For the text-containing cell, return its midpoint in (X, Y) coordinate format. 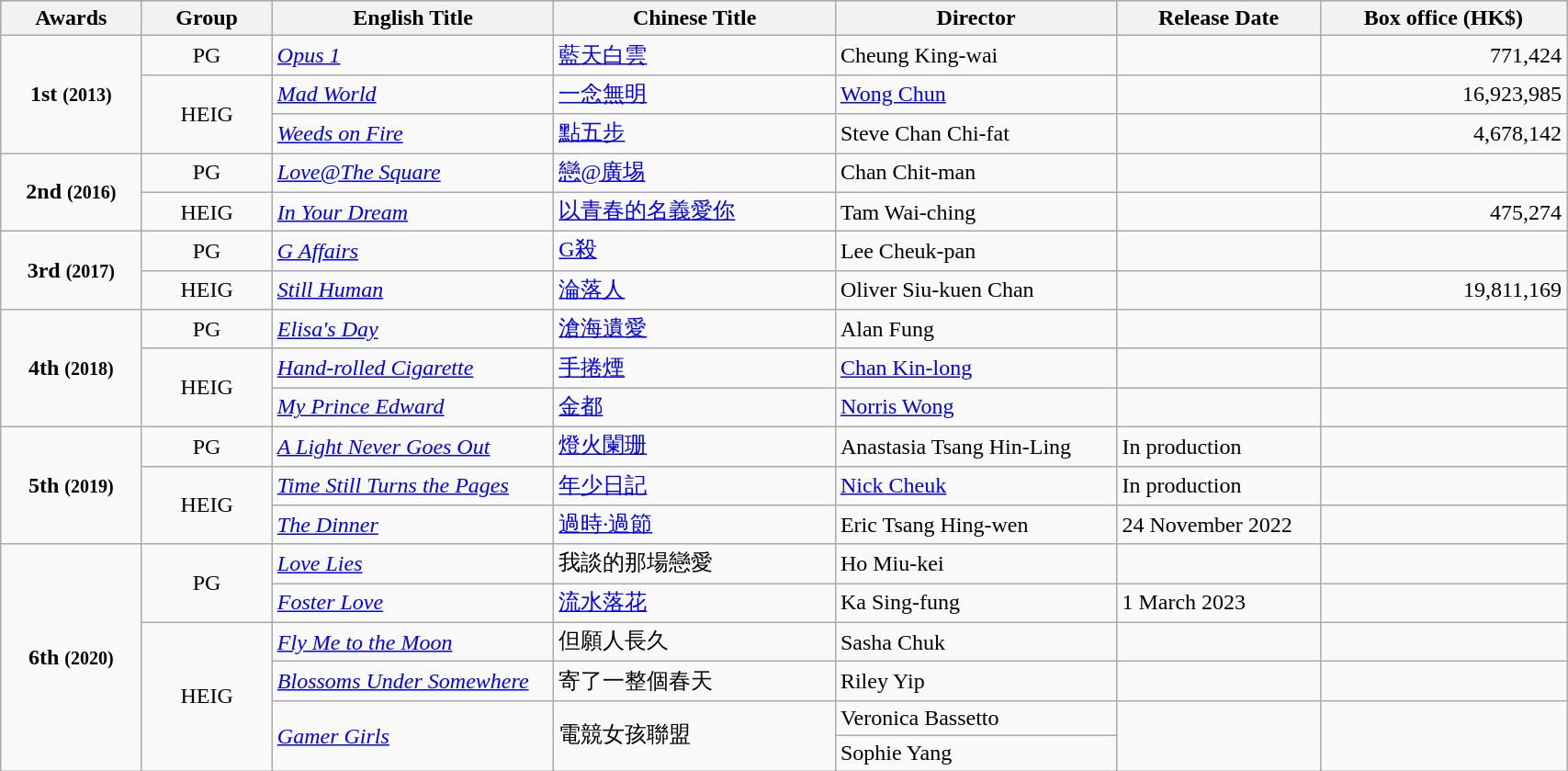
English Title (413, 18)
手捲煙 (694, 368)
Chan Kin-long (976, 368)
16,923,985 (1443, 94)
Gamer Girls (413, 735)
Anastasia Tsang Hin-Ling (976, 447)
Fly Me to the Moon (413, 641)
Love@The Square (413, 173)
Sophie Yang (976, 753)
The Dinner (413, 526)
Tam Wai-ching (976, 211)
Riley Yip (976, 682)
Ho Miu-kei (976, 564)
Time Still Turns the Pages (413, 485)
A Light Never Goes Out (413, 447)
Weeds on Fire (413, 134)
Group (207, 18)
過時·過節 (694, 526)
6th (2020) (72, 657)
Blossoms Under Somewhere (413, 682)
Steve Chan Chi-fat (976, 134)
電競女孩聯盟 (694, 735)
年少日記 (694, 485)
滄海遺愛 (694, 329)
G殺 (694, 252)
Still Human (413, 290)
Hand-rolled Cigarette (413, 368)
Chinese Title (694, 18)
Foster Love (413, 603)
Sasha Chuk (976, 641)
Norris Wong (976, 408)
Box office (HK$) (1443, 18)
淪落人 (694, 290)
燈火闌珊 (694, 447)
In Your Dream (413, 211)
1 March 2023 (1218, 603)
19,811,169 (1443, 290)
2nd (2016) (72, 191)
5th (2019) (72, 485)
Nick Cheuk (976, 485)
Love Lies (413, 564)
Mad World (413, 94)
藍天白雲 (694, 55)
金都 (694, 408)
Alan Fung (976, 329)
My Prince Edward (413, 408)
Director (976, 18)
一念無明 (694, 94)
Chan Chit-man (976, 173)
24 November 2022 (1218, 526)
Opus 1 (413, 55)
流水落花 (694, 603)
Release Date (1218, 18)
我談的那場戀愛 (694, 564)
寄了一整個春天 (694, 682)
Oliver Siu-kuen Chan (976, 290)
G Affairs (413, 252)
Wong Chun (976, 94)
Eric Tsang Hing-wen (976, 526)
771,424 (1443, 55)
Cheung King-wai (976, 55)
但願人長久 (694, 641)
4th (2018) (72, 368)
點五步 (694, 134)
Lee Cheuk-pan (976, 252)
以青春的名義愛你 (694, 211)
Ka Sing-fung (976, 603)
戀@廣埸 (694, 173)
4,678,142 (1443, 134)
Awards (72, 18)
3rd (2017) (72, 270)
475,274 (1443, 211)
1st (2013) (72, 95)
Elisa's Day (413, 329)
Veronica Bassetto (976, 718)
